Capture the cell that displays the provided text and extract its (x, y) central coordinate. 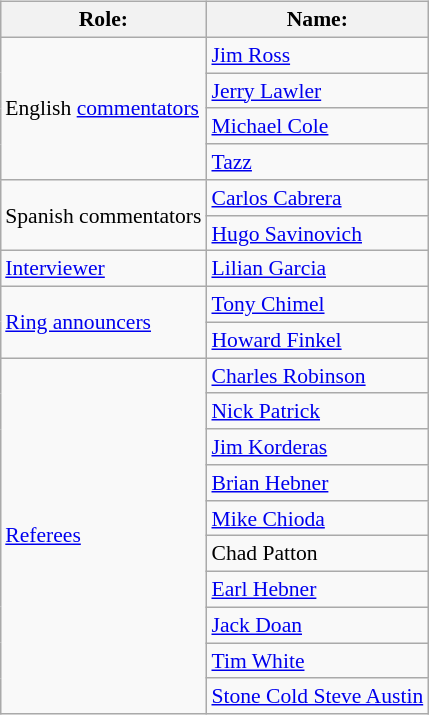
Michael Cole (317, 126)
Charles Robinson (317, 376)
Role: (103, 20)
Interviewer (103, 269)
Stone Cold Steve Austin (317, 696)
Lilian Garcia (317, 269)
Chad Patton (317, 554)
Tony Chimel (317, 305)
Jack Doan (317, 625)
Jim Ross (317, 55)
Name: (317, 20)
English commentators (103, 108)
Brian Hebner (317, 483)
Jerry Lawler (317, 91)
Tim White (317, 661)
Spanish commentators (103, 216)
Referees (103, 536)
Hugo Savinovich (317, 233)
Ring announcers (103, 322)
Howard Finkel (317, 340)
Jim Korderas (317, 447)
Carlos Cabrera (317, 198)
Earl Hebner (317, 590)
Tazz (317, 162)
Nick Patrick (317, 411)
Mike Chioda (317, 518)
